Locate the cell with the specified text and output its (X, Y) center coordinate. 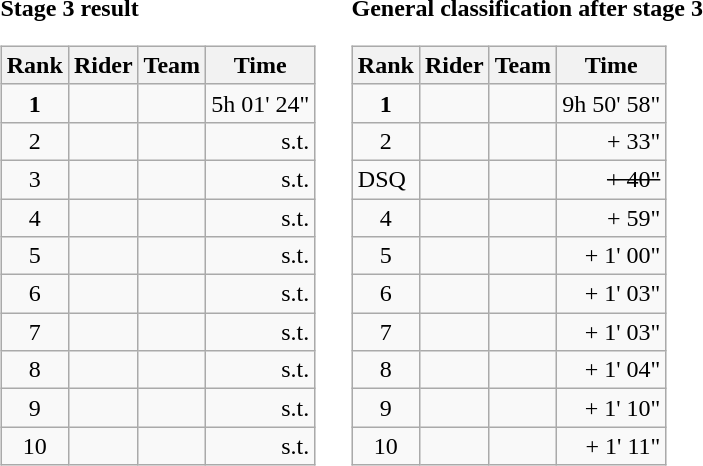
3 (34, 179)
+ 33" (612, 141)
+ 1' 04" (612, 370)
+ 59" (612, 217)
+ 40" (612, 179)
+ 1' 10" (612, 408)
5h 01' 24" (260, 103)
DSQ (386, 179)
9h 50' 58" (612, 103)
+ 1' 00" (612, 256)
+ 1' 11" (612, 446)
